From the cell containing the given text, extract its center point as (X, Y) coordinate. 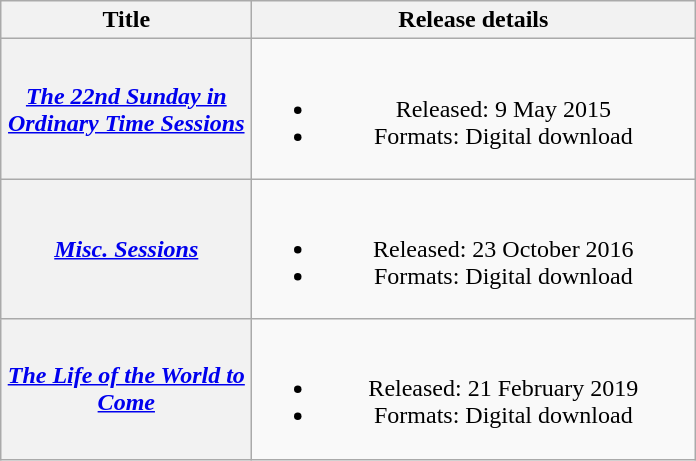
Released: 21 February 2019Formats: Digital download (474, 389)
Released: 9 May 2015Formats: Digital download (474, 109)
Title (126, 20)
The 22nd Sunday in Ordinary Time Sessions (126, 109)
Released: 23 October 2016Formats: Digital download (474, 249)
Misc. Sessions (126, 249)
Release details (474, 20)
The Life of the World to Come (126, 389)
